Return [x, y] of the center of cell containing provided text 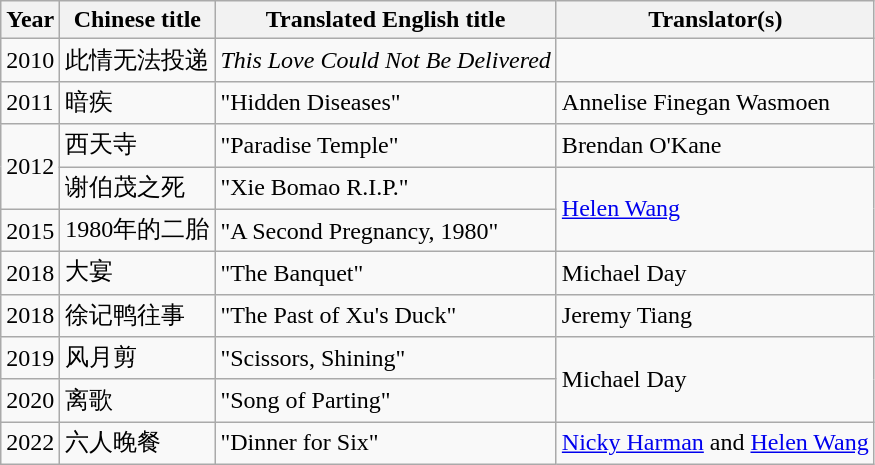
Annelise Finegan Wasmoen [715, 102]
2011 [30, 102]
Brendan O'Kane [715, 146]
2012 [30, 166]
2022 [30, 444]
暗疾 [138, 102]
2019 [30, 358]
2010 [30, 60]
This Love Could Not Be Delivered [386, 60]
2020 [30, 400]
"The Banquet" [386, 274]
Translator(s) [715, 20]
离歌 [138, 400]
"Song of Parting" [386, 400]
Chinese title [138, 20]
此情无法投递 [138, 60]
六人晚餐 [138, 444]
Year [30, 20]
"The Past of Xu's Duck" [386, 316]
"Scissors, Shining" [386, 358]
2015 [30, 230]
Translated English title [386, 20]
"Paradise Temple" [386, 146]
"Dinner for Six" [386, 444]
Helen Wang [715, 208]
风月剪 [138, 358]
"Xie Bomao R.I.P." [386, 188]
大宴 [138, 274]
"A Second Pregnancy, 1980" [386, 230]
西天寺 [138, 146]
徐记鸭往事 [138, 316]
"Hidden Diseases" [386, 102]
Nicky Harman and Helen Wang [715, 444]
Jeremy Tiang [715, 316]
谢伯茂之死 [138, 188]
1980年的二胎 [138, 230]
